Search for the cell housing the specified text and yield its [x, y] center coordinate. 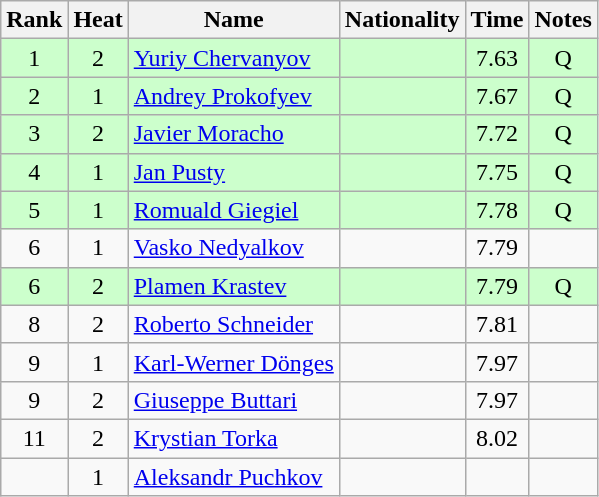
Javier Moracho [234, 134]
Aleksandr Puchkov [234, 477]
Andrey Prokofyev [234, 96]
Roberto Schneider [234, 324]
7.75 [497, 172]
Plamen Krastev [234, 286]
7.67 [497, 96]
5 [34, 210]
Notes [563, 20]
3 [34, 134]
7.63 [497, 58]
4 [34, 172]
7.81 [497, 324]
7.72 [497, 134]
Nationality [402, 20]
8.02 [497, 438]
7.78 [497, 210]
11 [34, 438]
Karl-Werner Dönges [234, 362]
Romuald Giegiel [234, 210]
Vasko Nedyalkov [234, 248]
Rank [34, 20]
8 [34, 324]
Jan Pusty [234, 172]
Yuriy Chervanyov [234, 58]
Krystian Torka [234, 438]
Name [234, 20]
Time [497, 20]
Giuseppe Buttari [234, 400]
Heat [98, 20]
